Return [X, Y] of the center of cell containing provided text 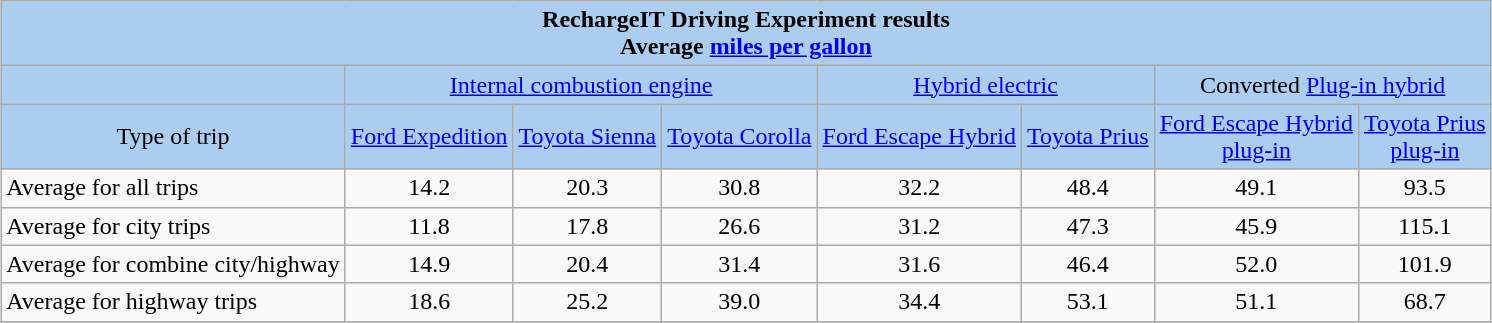
52.0 [1256, 264]
Hybrid electric [986, 85]
31.4 [740, 264]
Ford Escape Hybrid plug-in [1256, 136]
47.3 [1088, 226]
26.6 [740, 226]
Average for highway trips [174, 302]
51.1 [1256, 302]
34.4 [919, 302]
48.4 [1088, 188]
45.9 [1256, 226]
115.1 [1424, 226]
14.9 [429, 264]
46.4 [1088, 264]
Ford Escape Hybrid [919, 136]
Average for combine city/highway [174, 264]
18.6 [429, 302]
Average for all trips [174, 188]
101.9 [1424, 264]
Toyota Sienna [588, 136]
39.0 [740, 302]
31.2 [919, 226]
20.4 [588, 264]
Type of trip [174, 136]
25.2 [588, 302]
Toyota Prius [1088, 136]
68.7 [1424, 302]
49.1 [1256, 188]
11.8 [429, 226]
31.6 [919, 264]
17.8 [588, 226]
30.8 [740, 188]
RechargeIT Driving Experiment resultsAverage miles per gallon [746, 34]
14.2 [429, 188]
32.2 [919, 188]
93.5 [1424, 188]
Toyota Corolla [740, 136]
Internal combustion engine [581, 85]
Ford Expedition [429, 136]
Toyota Priusplug-in [1424, 136]
Average for city trips [174, 226]
20.3 [588, 188]
Converted Plug-in hybrid [1322, 85]
53.1 [1088, 302]
